Pinpoint the cell where the given text exists, returning its [x, y] midpoint coordinate. 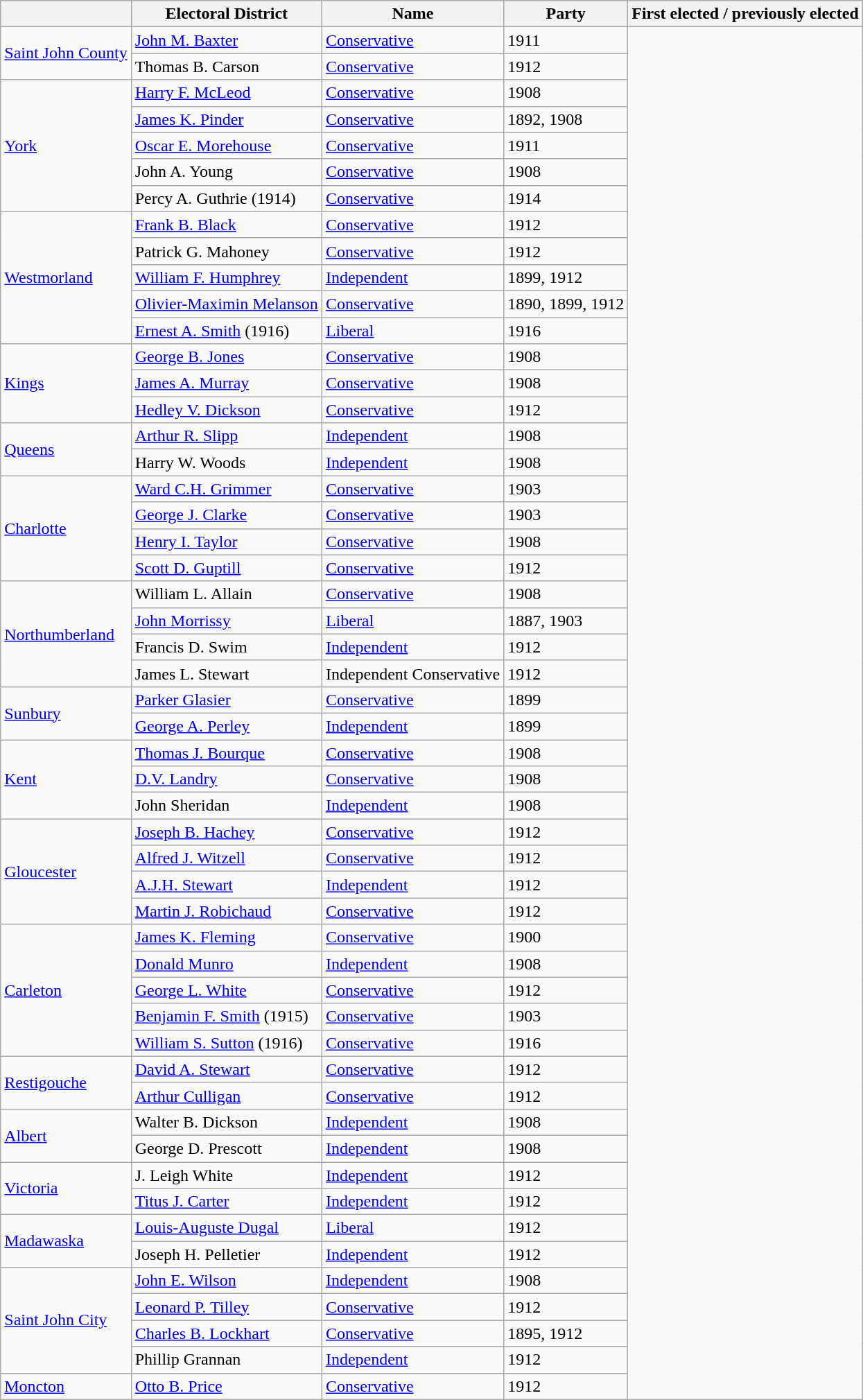
George L. White [226, 990]
Albert [66, 1135]
George D. Prescott [226, 1148]
James K. Fleming [226, 937]
Otto B. Price [226, 1386]
Titus J. Carter [226, 1202]
A.J.H. Stewart [226, 885]
John A. Young [226, 172]
Benjamin F. Smith (1915) [226, 1017]
Olivier-Maximin Melanson [226, 304]
1914 [566, 198]
Louis-Auguste Dugal [226, 1228]
Carleton [66, 990]
Northumberland [66, 634]
J. Leigh White [226, 1175]
1895, 1912 [566, 1333]
Henry I. Taylor [226, 542]
Kings [66, 383]
York [66, 146]
Kent [66, 779]
Patrick G. Mahoney [226, 251]
D.V. Landry [226, 779]
Sunbury [66, 713]
First elected / previously elected [746, 14]
Thomas J. Bourque [226, 752]
Donald Munro [226, 964]
James A. Murray [226, 383]
Joseph B. Hachey [226, 832]
Harry W. Woods [226, 463]
Francis D. Swim [226, 647]
William S. Sutton (1916) [226, 1043]
Independent Conservative [412, 673]
Oscar E. Morehouse [226, 146]
Electoral District [226, 14]
William L. Allain [226, 594]
William F. Humphrey [226, 277]
John Morrissy [226, 621]
1887, 1903 [566, 621]
Gloucester [66, 872]
James K. Pinder [226, 119]
Thomas B. Carson [226, 67]
George B. Jones [226, 357]
Name [412, 14]
James L. Stewart [226, 673]
Victoria [66, 1189]
Charlotte [66, 528]
1899, 1912 [566, 277]
1890, 1899, 1912 [566, 304]
Alfred J. Witzell [226, 858]
Walter B. Dickson [226, 1122]
Saint John City [66, 1320]
John Sheridan [226, 806]
Party [566, 14]
1900 [566, 937]
Percy A. Guthrie (1914) [226, 198]
Frank B. Black [226, 225]
George J. Clarke [226, 515]
Arthur R. Slipp [226, 436]
Leonard P. Tilley [226, 1307]
Ward C.H. Grimmer [226, 489]
Madawaska [66, 1241]
Charles B. Lockhart [226, 1333]
Hedley V. Dickson [226, 410]
Moncton [66, 1386]
John E. Wilson [226, 1281]
John M. Baxter [226, 40]
1892, 1908 [566, 119]
George A. Perley [226, 726]
Restigouche [66, 1082]
Harry F. McLeod [226, 93]
Joseph H. Pelletier [226, 1254]
Westmorland [66, 277]
Phillip Grannan [226, 1360]
Martin J. Robichaud [226, 911]
Saint John County [66, 53]
Queens [66, 449]
Arthur Culligan [226, 1096]
Ernest A. Smith (1916) [226, 331]
Scott D. Guptill [226, 568]
Parker Glasier [226, 700]
David A. Stewart [226, 1069]
